Return [x, y] of the center of cell containing provided text 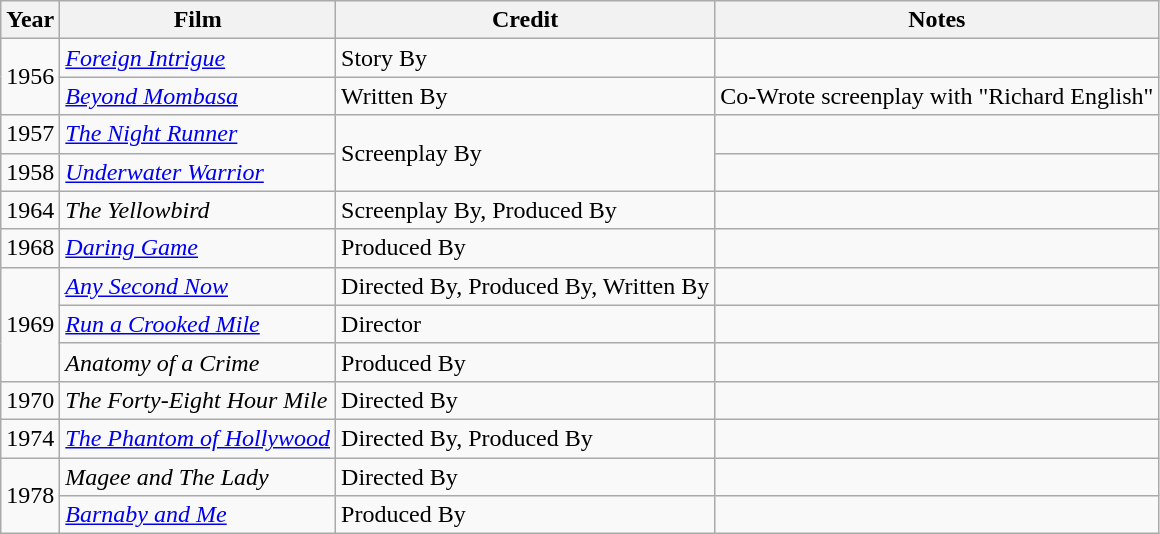
Screenplay By, Produced By [526, 210]
1969 [30, 324]
1968 [30, 248]
Written By [526, 96]
Year [30, 20]
Story By [526, 58]
1957 [30, 134]
The Phantom of Hollywood [198, 438]
Notes [937, 20]
Any Second Now [198, 286]
Credit [526, 20]
Directed By, Produced By, Written By [526, 286]
Underwater Warrior [198, 172]
Anatomy of a Crime [198, 362]
1970 [30, 400]
1964 [30, 210]
Run a Crooked Mile [198, 324]
Screenplay By [526, 153]
Director [526, 324]
Magee and The Lady [198, 477]
Daring Game [198, 248]
1978 [30, 496]
Co-Wrote screenplay with "Richard English" [937, 96]
1974 [30, 438]
1956 [30, 77]
The Yellowbird [198, 210]
The Night Runner [198, 134]
Beyond Mombasa [198, 96]
1958 [30, 172]
Directed By, Produced By [526, 438]
Foreign Intrigue [198, 58]
Barnaby and Me [198, 515]
The Forty-Eight Hour Mile [198, 400]
Film [198, 20]
